Locate the cell with the specified text and output its [X, Y] center coordinate. 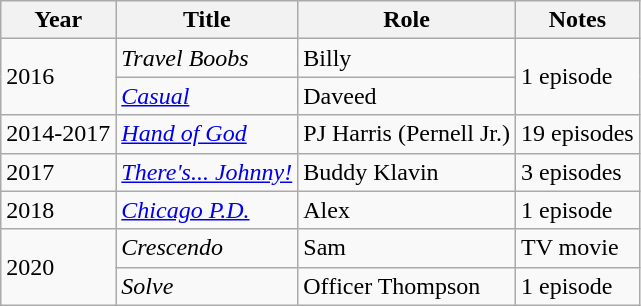
Daveed [407, 96]
2017 [58, 172]
Alex [407, 210]
Billy [407, 58]
2016 [58, 77]
19 episodes [577, 134]
Notes [577, 20]
Solve [207, 286]
3 episodes [577, 172]
TV movie [577, 248]
Sam [407, 248]
Chicago P.D. [207, 210]
Officer Thompson [407, 286]
2018 [58, 210]
Role [407, 20]
There's... Johnny! [207, 172]
Buddy Klavin [407, 172]
Casual [207, 96]
Year [58, 20]
Hand of God [207, 134]
PJ Harris (Pernell Jr.) [407, 134]
Travel Boobs [207, 58]
Crescendo [207, 248]
2020 [58, 267]
2014-2017 [58, 134]
Title [207, 20]
